For the text-containing cell, return its midpoint in (X, Y) coordinate format. 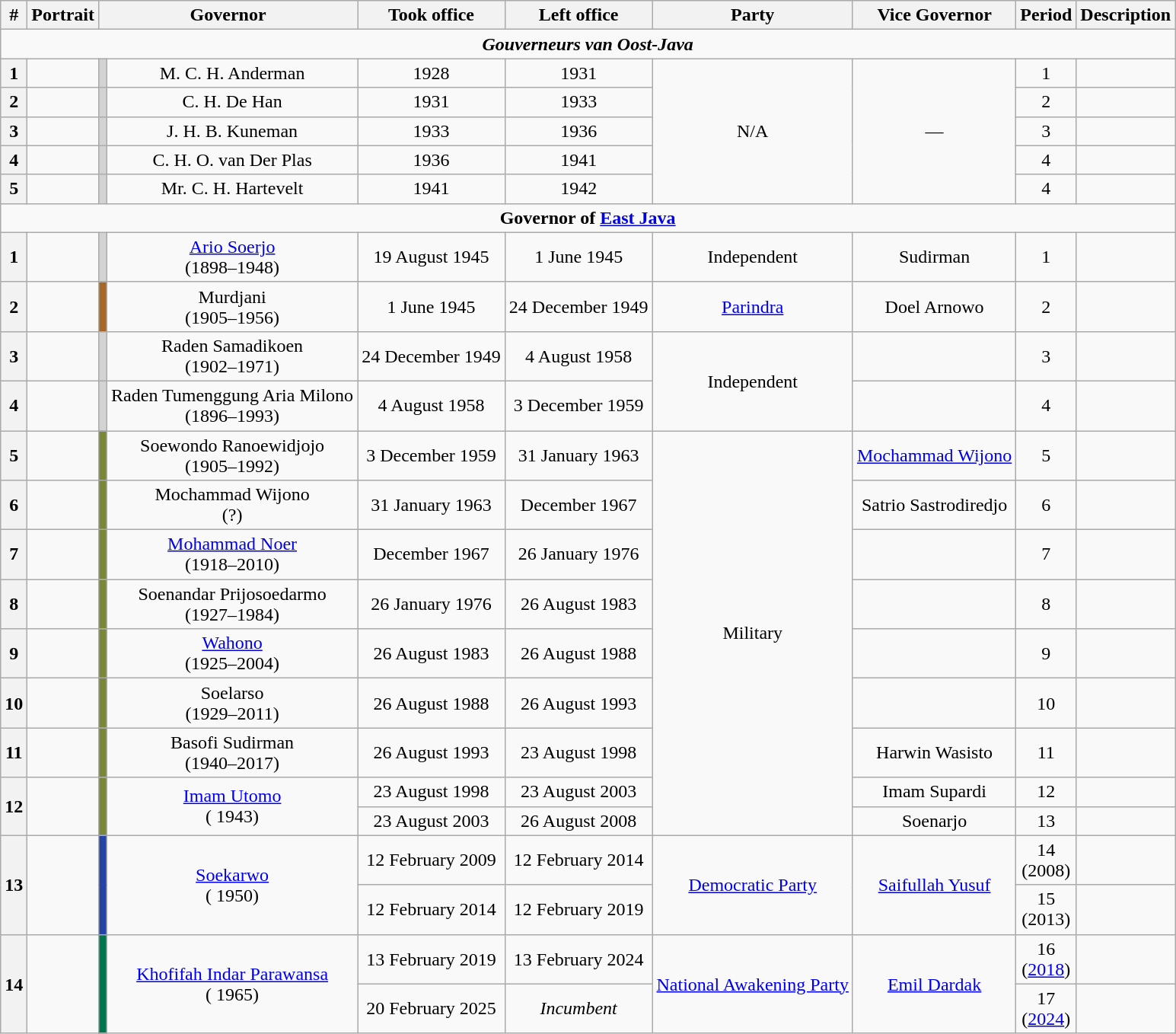
Military (752, 633)
Satrio Sastrodiredjo (934, 506)
Governor (228, 15)
12 February 2009 (432, 860)
13 February 2019 (432, 959)
Mohammad Noer(1918–2010) (233, 554)
14 (2008) (1046, 860)
Khofifah Indar Parawansa( 1965) (233, 984)
12 February 2019 (578, 909)
National Awakening Party (752, 984)
Mochammad Wijono (934, 455)
16 (2018) (1046, 959)
Description (1126, 15)
Gouverneurs van Oost-Java (588, 44)
15 (2013) (1046, 909)
Period (1046, 15)
Soewondo Ranoewidjojo(1905–1992) (233, 455)
Left office (578, 15)
Took office (432, 15)
Murdjani(1905–1956) (233, 306)
# (14, 15)
C. H. De Han (233, 102)
C. H. O. van Der Plas (233, 160)
20 February 2025 (432, 1008)
Emil Dardak (934, 984)
Doel Arnowo (934, 306)
13 February 2024 (578, 959)
Portrait (63, 15)
Soelarso(1929–2011) (233, 704)
Imam Supardi (934, 792)
Imam Utomo( 1943) (233, 806)
Party (752, 15)
Saifullah Yusuf (934, 885)
Sudirman (934, 257)
17 (2024) (1046, 1008)
— (934, 131)
Soenandar Prijosoedarmo(1927–1984) (233, 605)
Harwin Wasisto (934, 752)
Basofi Sudirman(1940–2017) (233, 752)
1928 (432, 73)
Mochammad Wijono(?) (233, 506)
Soenarjo (934, 821)
N/A (752, 131)
M. C. H. Anderman (233, 73)
Raden Samadikoen(1902–1971) (233, 356)
Wahono(1925–2004) (233, 653)
Raden Tumenggung Aria Milono(1896–1993) (233, 405)
26 August 2008 (578, 821)
Soekarwo( 1950) (233, 885)
Democratic Party (752, 885)
1942 (578, 189)
Governor of East Java (588, 218)
Ario Soerjo(1898–1948) (233, 257)
Incumbent (578, 1008)
19 August 1945 (432, 257)
J. H. B. Kuneman (233, 131)
Mr. C. H. Hartevelt (233, 189)
Vice Governor (934, 15)
Parindra (752, 306)
14 (14, 984)
